Detect which cell encompasses the target text, then output its (X, Y) center coordinate. 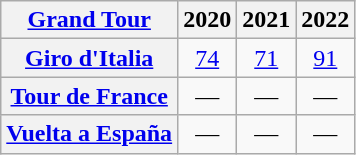
Vuelta a España (90, 134)
Tour de France (90, 96)
71 (266, 58)
2021 (266, 20)
Giro d'Italia (90, 58)
Grand Tour (90, 20)
2022 (326, 20)
91 (326, 58)
2020 (208, 20)
74 (208, 58)
